Extract the [x, y] coordinate from the center of the cell holding the provided text.  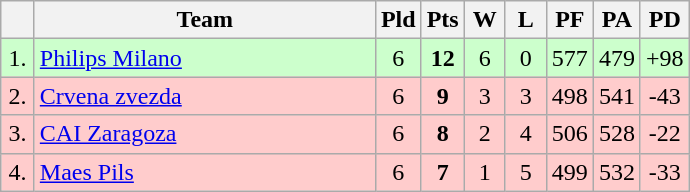
Crvena zvezda [204, 96]
506 [570, 134]
-22 [664, 134]
1. [18, 58]
+98 [664, 58]
9 [442, 96]
1 [484, 172]
541 [616, 96]
7 [442, 172]
2. [18, 96]
Philips Milano [204, 58]
Pld [398, 20]
Maes Pils [204, 172]
CAI Zaragoza [204, 134]
PA [616, 20]
12 [442, 58]
Team [204, 20]
532 [616, 172]
577 [570, 58]
4 [526, 134]
0 [526, 58]
2 [484, 134]
479 [616, 58]
528 [616, 134]
-43 [664, 96]
4. [18, 172]
498 [570, 96]
499 [570, 172]
-33 [664, 172]
PD [664, 20]
5 [526, 172]
Pts [442, 20]
8 [442, 134]
3. [18, 134]
L [526, 20]
PF [570, 20]
W [484, 20]
